Pinpoint the cell where the given text exists, returning its [x, y] midpoint coordinate. 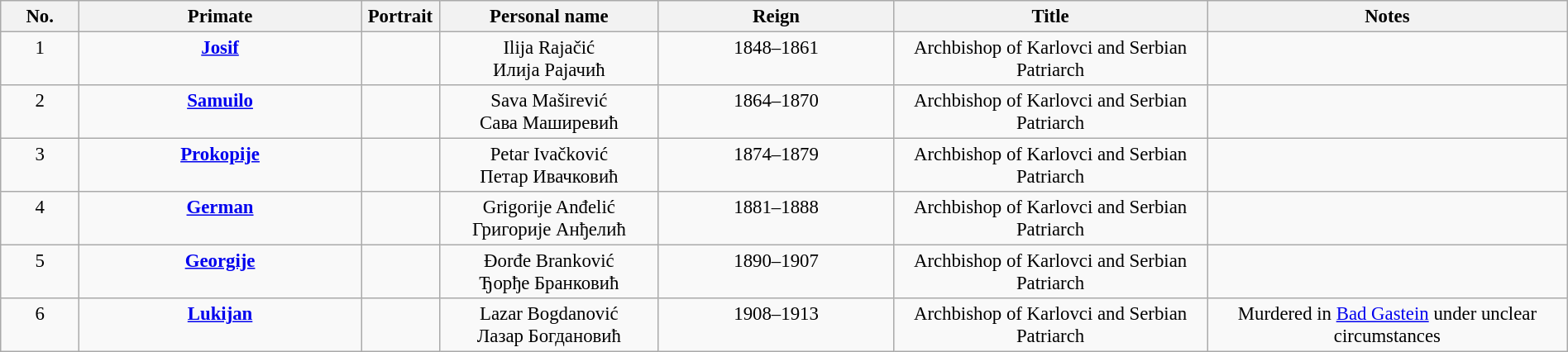
1864–1870 [776, 112]
1848–1861 [776, 59]
Đorđe BrankovićЂорђе Бранковић [549, 273]
Samuilo [220, 112]
1890–1907 [776, 273]
1881–1888 [776, 218]
Portrait [400, 17]
Prokopije [220, 165]
1874–1879 [776, 165]
Ilija RajačićИлија Рајачић [549, 59]
3 [40, 165]
Notes [1388, 17]
German [220, 218]
Josif [220, 59]
Petar IvačkovićПетар Ивачковић [549, 165]
Grigorije AnđelićГригорије Анђелић [549, 218]
2 [40, 112]
Personal name [549, 17]
Primate [220, 17]
4 [40, 218]
No. [40, 17]
Sava MaširevićСава Маширевић [549, 112]
5 [40, 273]
1 [40, 59]
Georgije [220, 273]
Reign [776, 17]
Title [1050, 17]
